Determine the (X, Y) coordinate at the center of the cell enclosing the given text.  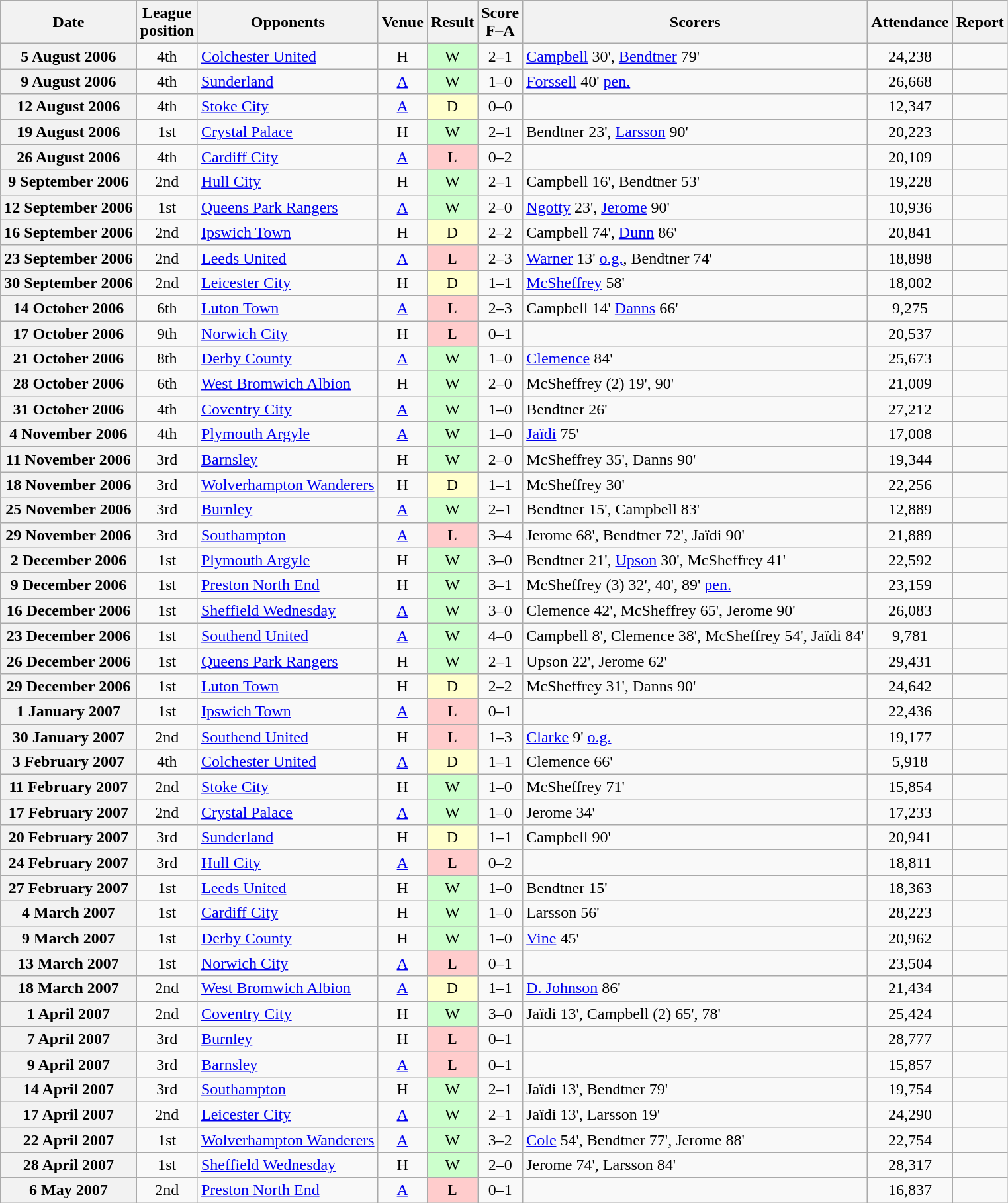
17 October 2006 (69, 333)
9 April 2007 (69, 1064)
Bendtner 26' (695, 409)
19,344 (910, 459)
23 December 2006 (69, 636)
Jerome 68', Bendtner 72', Jaïdi 90' (695, 535)
18,002 (910, 283)
17,008 (910, 434)
9 March 2007 (69, 938)
9 September 2006 (69, 182)
26 August 2006 (69, 157)
24,290 (910, 1114)
McSheffrey (2) 19', 90' (695, 384)
24,238 (910, 56)
21,434 (910, 988)
5 August 2006 (69, 56)
20,841 (910, 232)
Date (69, 23)
15,857 (910, 1064)
ScoreF–A (500, 23)
29 November 2006 (69, 535)
22 April 2007 (69, 1139)
23,159 (910, 585)
25 November 2006 (69, 510)
22,436 (910, 711)
11 February 2007 (69, 787)
31 October 2006 (69, 409)
24 February 2007 (69, 863)
28,317 (910, 1165)
26,668 (910, 81)
23 September 2006 (69, 258)
Jaïdi 75' (695, 434)
Attendance (910, 23)
Cole 54', Bendtner 77', Jerome 88' (695, 1139)
Campbell 8', Clemence 38', McSheffrey 54', Jaïdi 84' (695, 636)
5,918 (910, 762)
16 September 2006 (69, 232)
9 August 2006 (69, 81)
0–0 (500, 107)
21,009 (910, 384)
D. Johnson 86' (695, 988)
12 September 2006 (69, 207)
12,347 (910, 107)
23,504 (910, 963)
28,777 (910, 1039)
29 December 2006 (69, 686)
6 May 2007 (69, 1190)
1–3 (500, 737)
9 December 2006 (69, 585)
17,233 (910, 812)
12,889 (910, 510)
Bendtner 21', Upson 30', McSheffrey 41' (695, 560)
28,223 (910, 913)
Clemence 84' (695, 359)
McSheffrey 30' (695, 485)
Campbell 30', Bendtner 79' (695, 56)
9,275 (910, 308)
24,642 (910, 686)
1 January 2007 (69, 711)
20,223 (910, 132)
16,837 (910, 1190)
McSheffrey (3) 32', 40', 89' pen. (695, 585)
11 November 2006 (69, 459)
19,754 (910, 1089)
McSheffrey 35', Danns 90' (695, 459)
29,431 (910, 661)
3–4 (500, 535)
Forssell 40' pen. (695, 81)
20,962 (910, 938)
Jaïdi 13', Larsson 19' (695, 1114)
17 February 2007 (69, 812)
26,083 (910, 610)
18,363 (910, 888)
20,941 (910, 838)
14 April 2007 (69, 1089)
Clemence 66' (695, 762)
20,537 (910, 333)
18,898 (910, 258)
27 February 2007 (69, 888)
22,754 (910, 1139)
19,228 (910, 182)
Clarke 9' o.g. (695, 737)
18,811 (910, 863)
McSheffrey 58' (695, 283)
28 April 2007 (69, 1165)
Warner 13' o.g., Bendtner 74' (695, 258)
Campbell 90' (695, 838)
21,889 (910, 535)
Campbell 74', Dunn 86' (695, 232)
26 December 2006 (69, 661)
Ngotty 23', Jerome 90' (695, 207)
Jaïdi 13', Bendtner 79' (695, 1089)
Report (980, 23)
Leagueposition (167, 23)
25,673 (910, 359)
2 December 2006 (69, 560)
22,592 (910, 560)
Vine 45' (695, 938)
Scorers (695, 23)
15,854 (910, 787)
Bendtner 15', Campbell 83' (695, 510)
3–1 (500, 585)
Clemence 42', McSheffrey 65', Jerome 90' (695, 610)
7 April 2007 (69, 1039)
Larsson 56' (695, 913)
Venue (402, 23)
McSheffrey 31', Danns 90' (695, 686)
Jerome 74', Larsson 84' (695, 1165)
18 November 2006 (69, 485)
Campbell 16', Bendtner 53' (695, 182)
3–2 (500, 1139)
Result (452, 23)
9th (167, 333)
Jaïdi 13', Campbell (2) 65', 78' (695, 1014)
McSheffrey 71' (695, 787)
21 October 2006 (69, 359)
4 March 2007 (69, 913)
Jerome 34' (695, 812)
4–0 (500, 636)
30 January 2007 (69, 737)
28 October 2006 (69, 384)
20 February 2007 (69, 838)
22,256 (910, 485)
27,212 (910, 409)
30 September 2006 (69, 283)
16 December 2006 (69, 610)
Upson 22', Jerome 62' (695, 661)
3 February 2007 (69, 762)
12 August 2006 (69, 107)
Bendtner 15' (695, 888)
Opponents (287, 23)
25,424 (910, 1014)
20,109 (910, 157)
19 August 2006 (69, 132)
Bendtner 23', Larsson 90' (695, 132)
Campbell 14' Danns 66' (695, 308)
1 April 2007 (69, 1014)
18 March 2007 (69, 988)
10,936 (910, 207)
13 March 2007 (69, 963)
19,177 (910, 737)
14 October 2006 (69, 308)
17 April 2007 (69, 1114)
4 November 2006 (69, 434)
8th (167, 359)
9,781 (910, 636)
